Capture the cell that displays the provided text and extract its (X, Y) central coordinate. 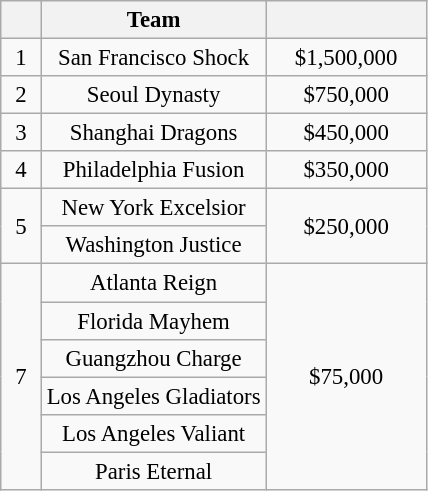
New York Excelsior (153, 208)
Shanghai Dragons (153, 133)
Philadelphia Fusion (153, 170)
Florida Mayhem (153, 321)
Guangzhou Charge (153, 358)
$1,500,000 (346, 58)
Team (153, 20)
4 (22, 170)
San Francisco Shock (153, 58)
Los Angeles Gladiators (153, 396)
Los Angeles Valiant (153, 433)
Seoul Dynasty (153, 95)
$250,000 (346, 226)
Atlanta Reign (153, 283)
Washington Justice (153, 245)
$450,000 (346, 133)
$350,000 (346, 170)
$750,000 (346, 95)
Paris Eternal (153, 471)
2 (22, 95)
7 (22, 377)
5 (22, 226)
1 (22, 58)
$75,000 (346, 377)
3 (22, 133)
